For the text-containing cell, return its midpoint in (x, y) coordinate format. 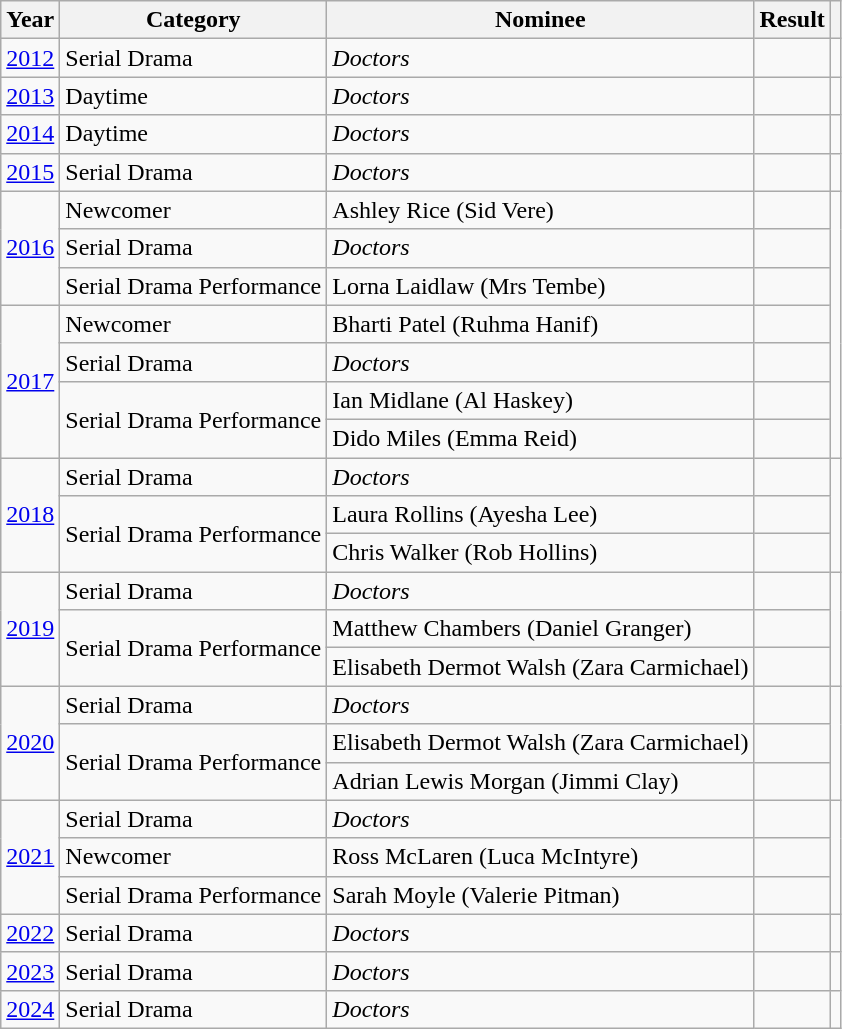
Laura Rollins (Ayesha Lee) (540, 515)
Ross McLaren (Luca McIntyre) (540, 857)
2020 (30, 743)
2017 (30, 381)
Year (30, 20)
Sarah Moyle (Valerie Pitman) (540, 895)
2012 (30, 58)
Dido Miles (Emma Reid) (540, 438)
Nominee (540, 20)
2022 (30, 933)
Matthew Chambers (Daniel Granger) (540, 629)
Category (194, 20)
Lorna Laidlaw (Mrs Tembe) (540, 286)
Ian Midlane (Al Haskey) (540, 400)
2016 (30, 248)
2013 (30, 96)
2019 (30, 629)
2015 (30, 172)
Result (792, 20)
2024 (30, 1009)
Bharti Patel (Ruhma Hanif) (540, 324)
Chris Walker (Rob Hollins) (540, 553)
2018 (30, 515)
Adrian Lewis Morgan (Jimmi Clay) (540, 781)
Ashley Rice (Sid Vere) (540, 210)
2014 (30, 134)
2023 (30, 971)
2021 (30, 857)
